Output the [X, Y] coordinate of the center of the cell containing the given text.  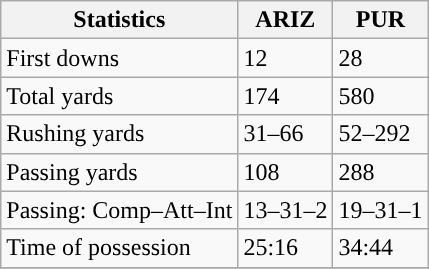
288 [380, 172]
31–66 [286, 134]
Time of possession [120, 248]
580 [380, 96]
13–31–2 [286, 210]
PUR [380, 20]
28 [380, 58]
Passing: Comp–Att–Int [120, 210]
174 [286, 96]
52–292 [380, 134]
19–31–1 [380, 210]
Total yards [120, 96]
Statistics [120, 20]
25:16 [286, 248]
First downs [120, 58]
Passing yards [120, 172]
Rushing yards [120, 134]
108 [286, 172]
12 [286, 58]
ARIZ [286, 20]
34:44 [380, 248]
